Search for the cell housing the specified text and yield its [X, Y] center coordinate. 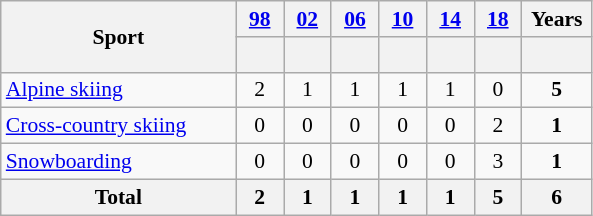
Sport [118, 36]
6 [557, 197]
Total [118, 197]
98 [260, 19]
10 [403, 19]
3 [498, 162]
Years [557, 19]
06 [355, 19]
18 [498, 19]
14 [450, 19]
Snowboarding [118, 162]
Alpine skiing [118, 90]
Cross-country skiing [118, 126]
02 [308, 19]
